Provide the (x, y) coordinate of the cell's center where the given text is located.  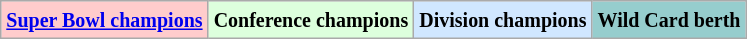
Division champions (503, 20)
Super Bowl champions (104, 20)
Wild Card berth (669, 20)
Conference champions (311, 20)
